From the cell containing the given text, extract its center point as [x, y] coordinate. 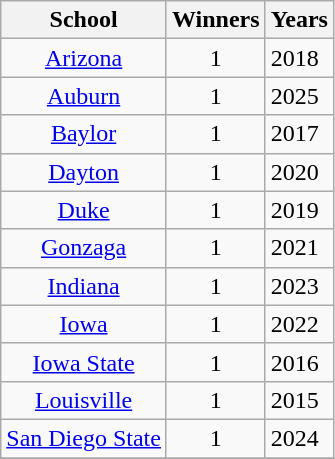
2024 [299, 438]
Auburn [84, 96]
Indiana [84, 286]
Dayton [84, 172]
2023 [299, 286]
2015 [299, 400]
Years [299, 20]
San Diego State [84, 438]
2019 [299, 210]
School [84, 20]
Winners [216, 20]
2022 [299, 324]
2021 [299, 248]
2018 [299, 58]
2016 [299, 362]
Gonzaga [84, 248]
2020 [299, 172]
2025 [299, 96]
Iowa State [84, 362]
Iowa [84, 324]
Duke [84, 210]
2017 [299, 134]
Louisville [84, 400]
Arizona [84, 58]
Baylor [84, 134]
